Find where the given text appears and provide that cell's center as (X, Y) coordinate. 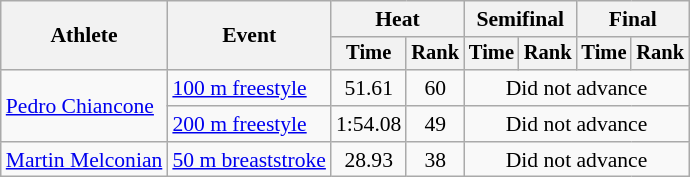
51.61 (368, 88)
Final (633, 19)
Semifinal (520, 19)
100 m freestyle (249, 88)
1:54.08 (368, 124)
49 (435, 124)
Heat (398, 19)
60 (435, 88)
Event (249, 36)
200 m freestyle (249, 124)
Athlete (84, 36)
Pedro Chiancone (84, 106)
